Return the (X, Y) coordinate for the center point of the cell that contains the specified text.  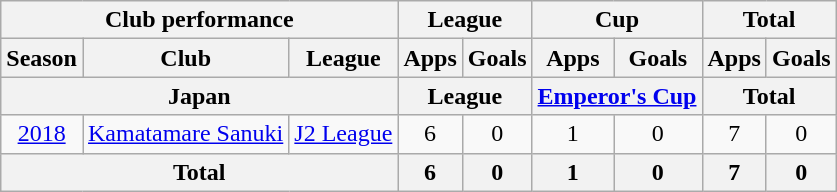
Club (185, 58)
Emperor's Cup (617, 96)
J2 League (344, 134)
2018 (42, 134)
Season (42, 58)
Club performance (200, 20)
Kamatamare Sanuki (185, 134)
Japan (200, 96)
Cup (617, 20)
